Output the (X, Y) coordinate of the center of the cell containing the given text.  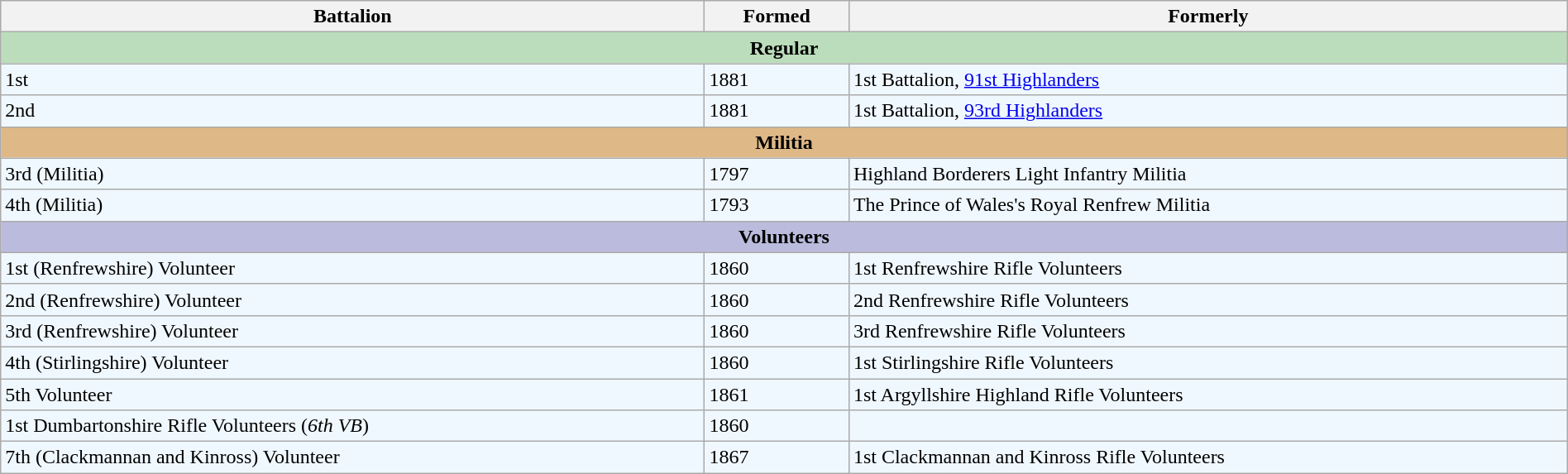
1797 (777, 174)
1st Clackmannan and Kinross Rifle Volunteers (1207, 457)
1st Argyllshire Highland Rifle Volunteers (1207, 395)
1st Dumbartonshire Rifle Volunteers (6th VB) (352, 426)
3rd (Renfrewshire) Volunteer (352, 331)
3rd (Militia) (352, 174)
1867 (777, 457)
1861 (777, 395)
Highland Borderers Light Infantry Militia (1207, 174)
1st Battalion, 91st Highlanders (1207, 79)
1st Battalion, 93rd Highlanders (1207, 111)
Regular (784, 48)
Volunteers (784, 237)
4th (Stirlingshire) Volunteer (352, 362)
The Prince of Wales's Royal Renfrew Militia (1207, 205)
2nd (Renfrewshire) Volunteer (352, 299)
1st (Renfrewshire) Volunteer (352, 268)
3rd Renfrewshire Rifle Volunteers (1207, 331)
2nd Renfrewshire Rifle Volunteers (1207, 299)
7th (Clackmannan and Kinross) Volunteer (352, 457)
4th (Militia) (352, 205)
2nd (352, 111)
Formed (777, 17)
1793 (777, 205)
Militia (784, 142)
1st Stirlingshire Rifle Volunteers (1207, 362)
5th Volunteer (352, 395)
Formerly (1207, 17)
Battalion (352, 17)
1st Renfrewshire Rifle Volunteers (1207, 268)
1st (352, 79)
